For the text-containing cell, return its midpoint in [x, y] coordinate format. 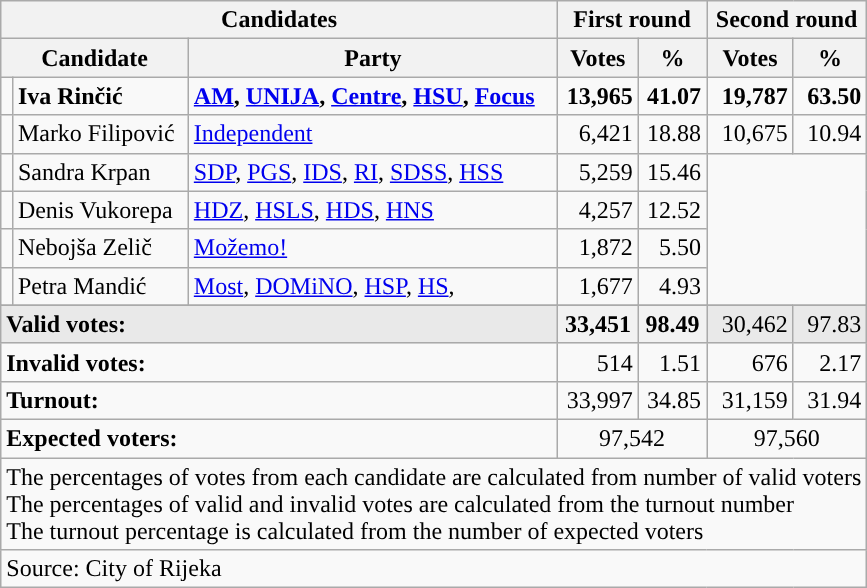
10.94 [830, 134]
15.46 [672, 172]
Sandra Krpan [100, 172]
514 [598, 362]
34.85 [672, 400]
13,965 [598, 96]
Marko Filipović [100, 134]
5.50 [672, 248]
First round [632, 20]
Second round [787, 20]
Candidate [95, 58]
1,677 [598, 286]
98.49 [672, 324]
Candidates [280, 20]
Expected voters: [280, 438]
30,462 [750, 324]
Source: City of Rijeka [434, 569]
41.07 [672, 96]
Turnout: [280, 400]
Invalid votes: [280, 362]
97.83 [830, 324]
1,872 [598, 248]
6,421 [598, 134]
Denis Vukorepa [100, 210]
31.94 [830, 400]
33,451 [598, 324]
Nebojša Zelič [100, 248]
5,259 [598, 172]
31,159 [750, 400]
HDZ, HSLS, HDS, HNS [372, 210]
97,560 [787, 438]
Možemo! [372, 248]
18.88 [672, 134]
63.50 [830, 96]
97,542 [632, 438]
AM, UNIJA, Centre, HSU, Focus [372, 96]
4,257 [598, 210]
10,675 [750, 134]
12.52 [672, 210]
Independent [372, 134]
Iva Rinčić [100, 96]
SDP, PGS, IDS, RI, SDSS, HSS [372, 172]
33,997 [598, 400]
676 [750, 362]
Petra Mandić [100, 286]
2.17 [830, 362]
Most, DOMiNO, HSP, HS, [372, 286]
Party [372, 58]
Valid votes: [280, 324]
4.93 [672, 286]
19,787 [750, 96]
1.51 [672, 362]
